Return the (X, Y) coordinate for the center point of the cell that contains the specified text.  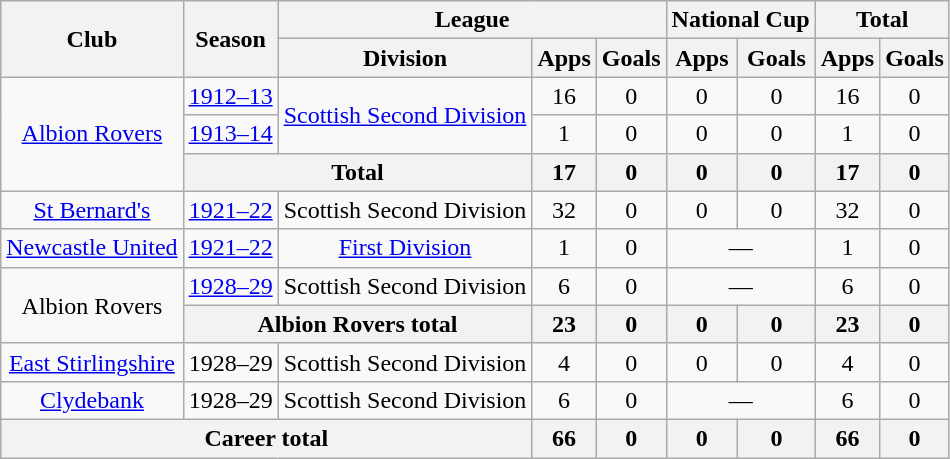
National Cup (740, 20)
1912–13 (230, 96)
First Division (405, 248)
1913–14 (230, 134)
Newcastle United (92, 248)
League (472, 20)
Division (405, 58)
East Stirlingshire (92, 362)
Clydebank (92, 400)
Career total (266, 438)
Albion Rovers total (358, 324)
St Bernard's (92, 210)
Season (230, 39)
Club (92, 39)
